For the text-containing cell, return its midpoint in (X, Y) coordinate format. 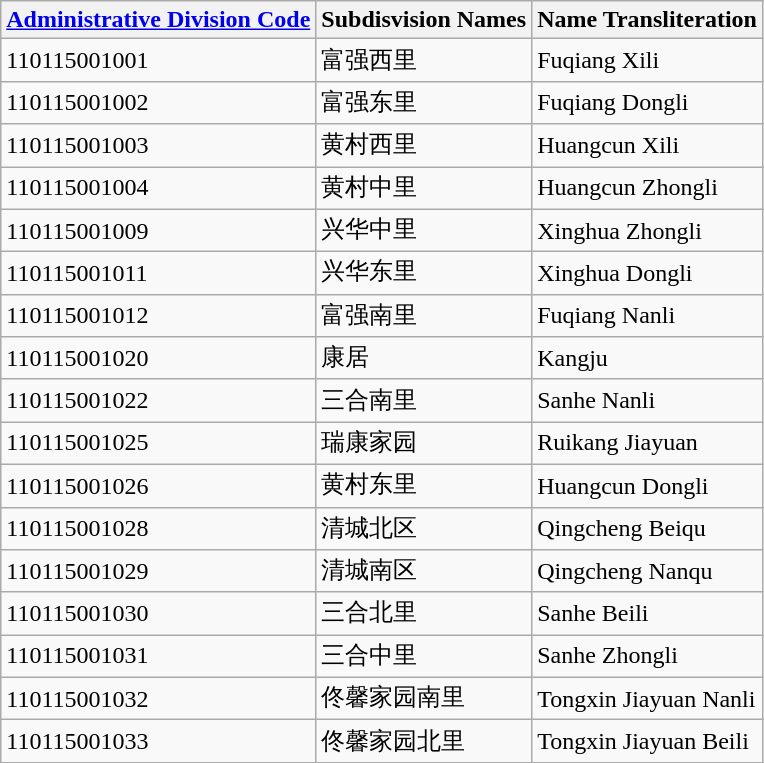
Xinghua Zhongli (648, 230)
Sanhe Zhongli (648, 656)
富强南里 (424, 316)
110115001003 (158, 146)
110115001025 (158, 444)
黄村中里 (424, 188)
Subdisvision Names (424, 20)
110115001004 (158, 188)
Ruikang Jiayuan (648, 444)
110115001028 (158, 528)
Fuqiang Nanli (648, 316)
佟馨家园北里 (424, 742)
110115001022 (158, 400)
Huangcun Xili (648, 146)
Sanhe Nanli (648, 400)
黄村东里 (424, 486)
Administrative Division Code (158, 20)
Huangcun Dongli (648, 486)
三合中里 (424, 656)
110115001033 (158, 742)
Qingcheng Nanqu (648, 572)
110115001012 (158, 316)
清城北区 (424, 528)
Tongxin Jiayuan Nanli (648, 698)
Tongxin Jiayuan Beili (648, 742)
三合北里 (424, 614)
富强东里 (424, 102)
110115001029 (158, 572)
Qingcheng Beiqu (648, 528)
110115001009 (158, 230)
110115001032 (158, 698)
Fuqiang Dongli (648, 102)
110115001030 (158, 614)
兴华中里 (424, 230)
110115001031 (158, 656)
三合南里 (424, 400)
瑞康家园 (424, 444)
佟馨家园南里 (424, 698)
110115001026 (158, 486)
Name Transliteration (648, 20)
Huangcun Zhongli (648, 188)
Fuqiang Xili (648, 60)
富强西里 (424, 60)
康居 (424, 358)
黄村西里 (424, 146)
110115001011 (158, 274)
兴华东里 (424, 274)
Sanhe Beili (648, 614)
110115001020 (158, 358)
110115001001 (158, 60)
110115001002 (158, 102)
Xinghua Dongli (648, 274)
清城南区 (424, 572)
Kangju (648, 358)
